Return (X, Y) of the center of cell containing provided text 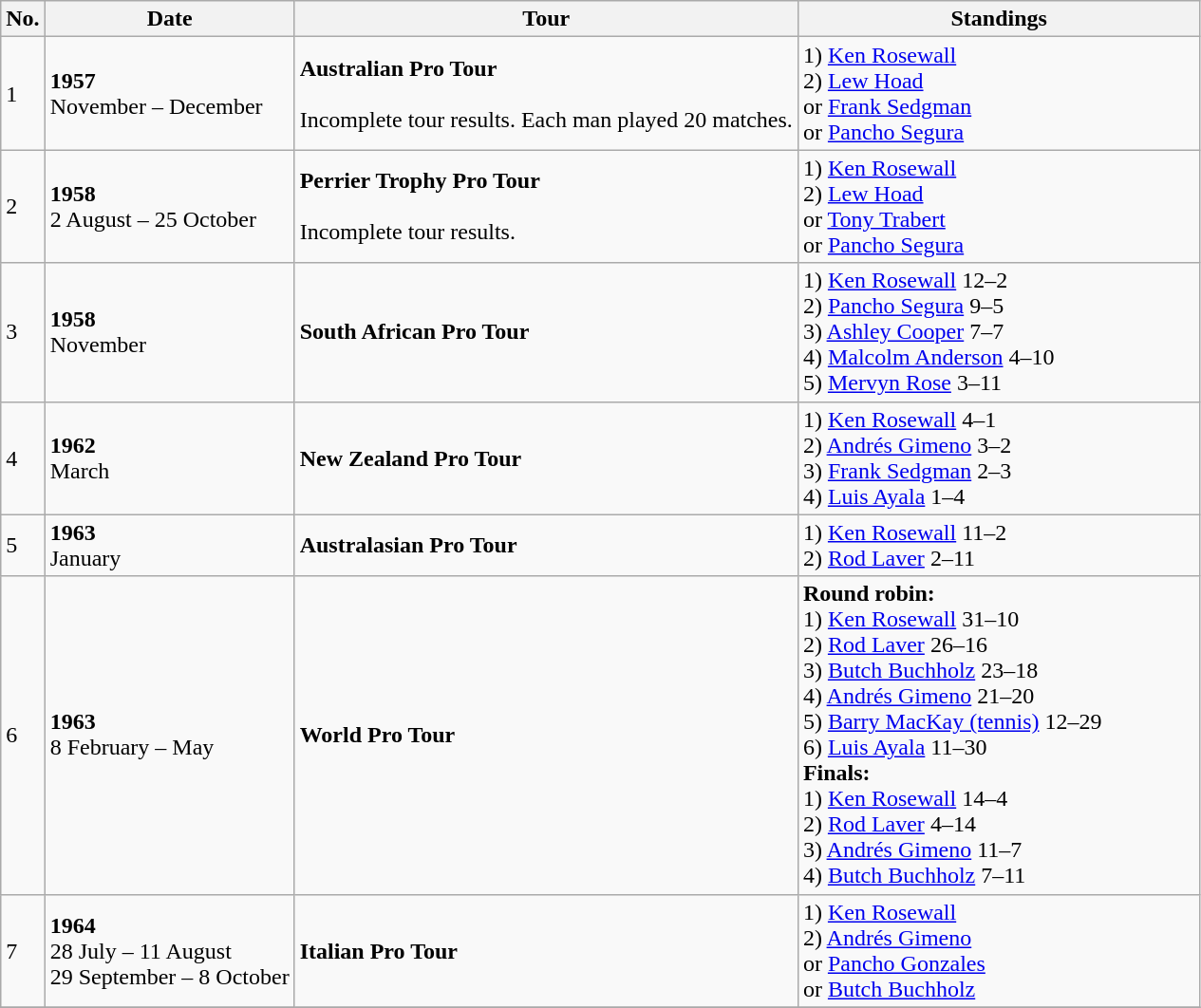
New Zealand Pro Tour (546, 457)
4 (23, 457)
1962 March (169, 457)
Tour (546, 19)
1963 8 February – May (169, 735)
1) Ken Rosewall 2) Lew Hoad or Frank Sedgman or Pancho Segura (999, 93)
1) Ken Rosewall 12–2 2) Pancho Segura 9–5 3) Ashley Cooper 7–7 4) Malcolm Anderson 4–10 5) Mervyn Rose 3–11 (999, 332)
1) Ken Rosewall 11–2 2) Rod Laver 2–11 (999, 545)
World Pro Tour (546, 735)
1964 28 July – 11 August 29 September – 8 October (169, 951)
1958 2 August – 25 October (169, 207)
7 (23, 951)
1) Ken Rosewall 2) Andrés Gimeno or Pancho Gonzales or Butch Buchholz (999, 951)
Standings (999, 19)
1958 November (169, 332)
Italian Pro Tour (546, 951)
South African Pro Tour (546, 332)
1) Ken Rosewall 4–1 2) Andrés Gimeno 3–2 3) Frank Sedgman 2–3 4) Luis Ayala 1–4 (999, 457)
Perrier Trophy Pro TourIncomplete tour results. (546, 207)
3 (23, 332)
2 (23, 207)
6 (23, 735)
1963 January (169, 545)
5 (23, 545)
1957 November – December (169, 93)
Australian Pro TourIncomplete tour results. Each man played 20 matches. (546, 93)
No. (23, 19)
Australasian Pro Tour (546, 545)
Date (169, 19)
1 (23, 93)
1) Ken Rosewall 2) Lew Hoad or Tony Trabert or Pancho Segura (999, 207)
